Extract the (x, y) coordinate from the center of the cell holding the provided text.  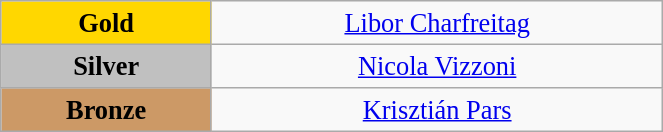
Gold (106, 22)
Krisztián Pars (436, 109)
Nicola Vizzoni (436, 66)
Libor Charfreitag (436, 22)
Silver (106, 66)
Bronze (106, 109)
